Detect which cell encompasses the target text, then output its [x, y] center coordinate. 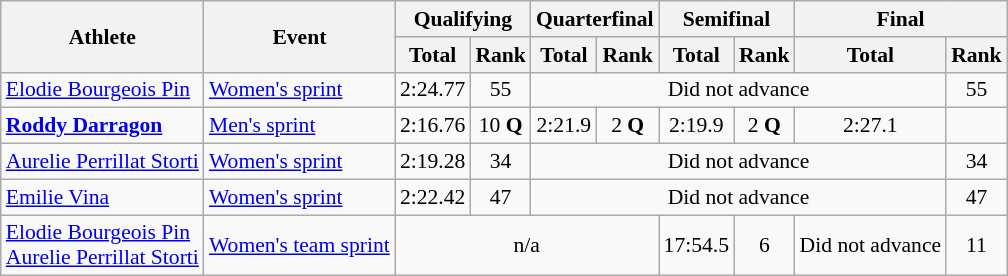
6 [764, 246]
2:16.76 [432, 126]
Semifinal [727, 19]
11 [976, 246]
Emilie Vina [102, 197]
Final [901, 19]
Roddy Darragon [102, 126]
2:19.9 [696, 126]
Elodie Bourgeois PinAurelie Perrillat Storti [102, 246]
10 Q [500, 126]
2:19.28 [432, 162]
Event [300, 36]
Elodie Bourgeois Pin [102, 90]
Women's team sprint [300, 246]
Quarterfinal [595, 19]
Athlete [102, 36]
Aurelie Perrillat Storti [102, 162]
Qualifying [463, 19]
2:22.42 [432, 197]
Men's sprint [300, 126]
17:54.5 [696, 246]
2:21.9 [564, 126]
2:24.77 [432, 90]
n/a [527, 246]
2:27.1 [871, 126]
